Determine the [x, y] coordinate at the center of the cell enclosing the given text.  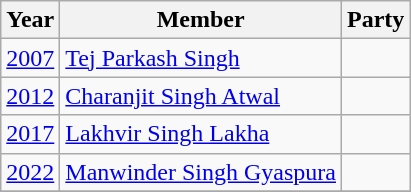
Charanjit Singh Atwal [201, 96]
Party [376, 20]
Lakhvir Singh Lakha [201, 134]
2012 [30, 96]
Tej Parkash Singh [201, 58]
Manwinder Singh Gyaspura [201, 172]
2022 [30, 172]
Year [30, 20]
2017 [30, 134]
Member [201, 20]
2007 [30, 58]
